Return [x, y] of the center of cell containing provided text 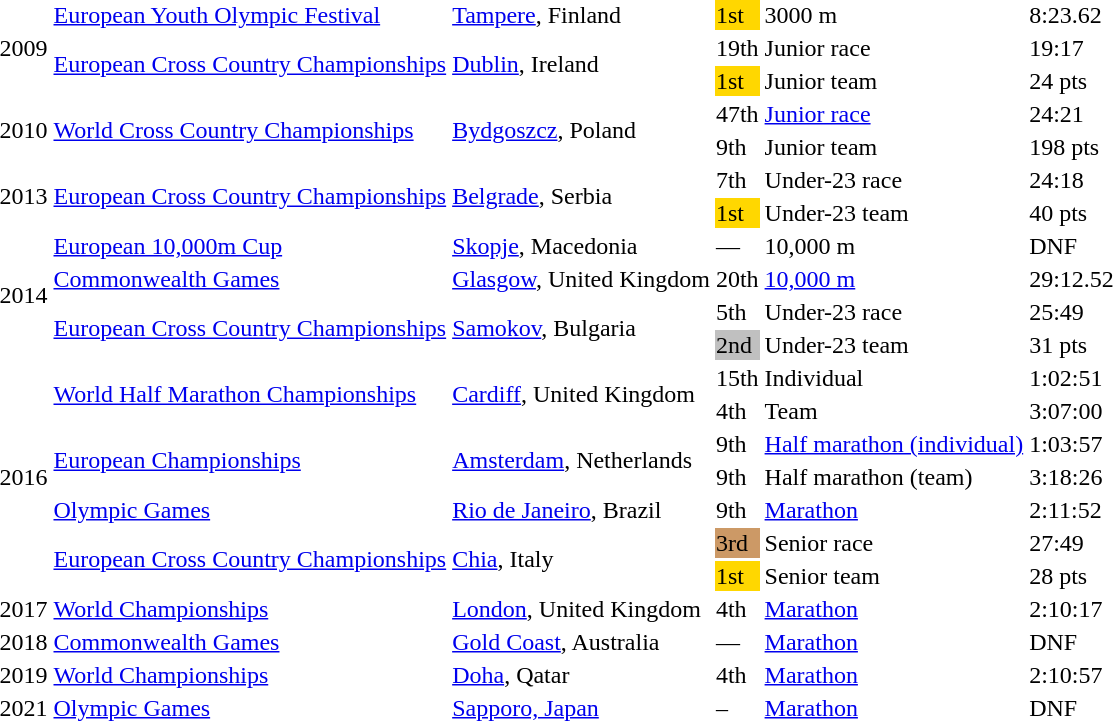
Gold Coast, Australia [582, 642]
Doha, Qatar [582, 675]
7th [737, 180]
European Championships [250, 460]
Cardiff, United Kingdom [582, 394]
Bydgoszcz, Poland [582, 130]
Senior race [894, 543]
19th [737, 48]
Half marathon (individual) [894, 444]
20th [737, 279]
5th [737, 312]
2nd [737, 345]
Olympic Games [250, 510]
47th [737, 114]
15th [737, 378]
European 10,000m Cup [250, 246]
Samokov, Bulgaria [582, 328]
Amsterdam, Netherlands [582, 460]
Dublin, Ireland [582, 64]
London, United Kingdom [582, 609]
3rd [737, 543]
Skopje, Macedonia [582, 246]
World Half Marathon Championships [250, 394]
Belgrade, Serbia [582, 196]
Chia, Italy [582, 560]
Senior team [894, 576]
European Youth Olympic Festival [250, 15]
Rio de Janeiro, Brazil [582, 510]
World Cross Country Championships [250, 130]
Glasgow, United Kingdom [582, 279]
3000 m [894, 15]
Team [894, 411]
Tampere, Finland [582, 15]
Half marathon (team) [894, 477]
Individual [894, 378]
